Output the [x, y] coordinate of the center of the cell containing the given text.  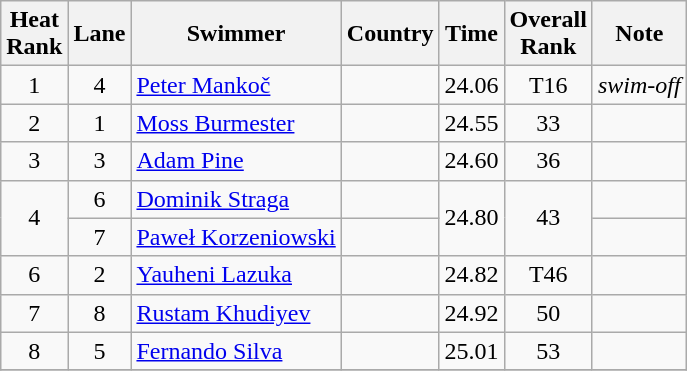
24.92 [472, 313]
24.55 [472, 123]
33 [548, 123]
Rustam Khudiyev [236, 313]
25.01 [472, 351]
Yauheni Lazuka [236, 275]
Peter Mankoč [236, 85]
Time [472, 34]
T46 [548, 275]
Paweł Korzeniowski [236, 237]
24.60 [472, 161]
Moss Burmester [236, 123]
swim-off [639, 85]
24.82 [472, 275]
53 [548, 351]
43 [548, 218]
Swimmer [236, 34]
Note [639, 34]
Lane [100, 34]
OverallRank [548, 34]
5 [100, 351]
36 [548, 161]
Dominik Straga [236, 199]
Heat Rank [34, 34]
50 [548, 313]
Fernando Silva [236, 351]
24.80 [472, 218]
24.06 [472, 85]
T16 [548, 85]
Country [390, 34]
Adam Pine [236, 161]
